Output the (x, y) coordinate of the center of the cell containing the given text.  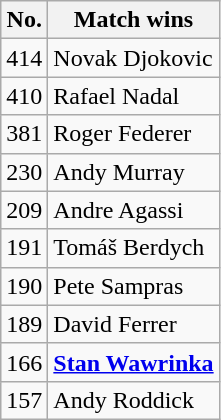
Andy Murray (134, 172)
166 (24, 362)
381 (24, 134)
Andy Roddick (134, 400)
190 (24, 286)
Tomáš Berdych (134, 248)
410 (24, 96)
230 (24, 172)
Stan Wawrinka (134, 362)
No. (24, 20)
Pete Sampras (134, 286)
Andre Agassi (134, 210)
189 (24, 324)
191 (24, 248)
David Ferrer (134, 324)
414 (24, 58)
Roger Federer (134, 134)
Rafael Nadal (134, 96)
Novak Djokovic (134, 58)
209 (24, 210)
Match wins (134, 20)
157 (24, 400)
